Capture the cell that displays the provided text and extract its (x, y) central coordinate. 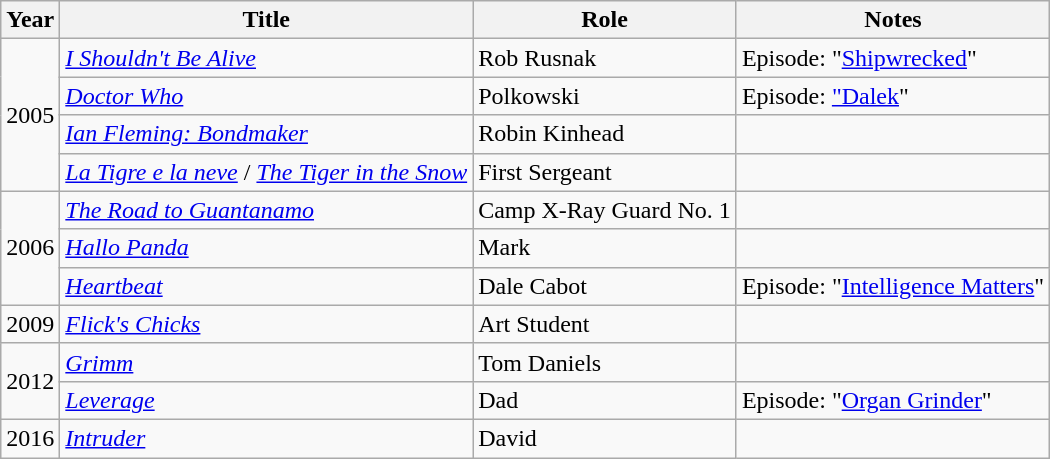
Episode: "Shipwrecked" (892, 58)
Notes (892, 20)
I Shouldn't Be Alive (266, 58)
Camp X-Ray Guard No. 1 (605, 210)
Dad (605, 400)
Doctor Who (266, 96)
2016 (30, 438)
Polkowski (605, 96)
Heartbeat (266, 286)
Dale Cabot (605, 286)
Hallo Panda (266, 248)
2012 (30, 381)
2009 (30, 324)
Tom Daniels (605, 362)
Title (266, 20)
Rob Rusnak (605, 58)
The Road to Guantanamo (266, 210)
2006 (30, 248)
First Sergeant (605, 172)
Leverage (266, 400)
Grimm (266, 362)
Flick's Chicks (266, 324)
Robin Kinhead (605, 134)
Episode: "Dalek" (892, 96)
David (605, 438)
La Tigre e la neve / The Tiger in the Snow (266, 172)
Mark (605, 248)
Role (605, 20)
Year (30, 20)
Episode: "Intelligence Matters" (892, 286)
2005 (30, 115)
Art Student (605, 324)
Ian Fleming: Bondmaker (266, 134)
Intruder (266, 438)
Episode: "Organ Grinder" (892, 400)
